Determine the [X, Y] coordinate at the center of the cell enclosing the given text.  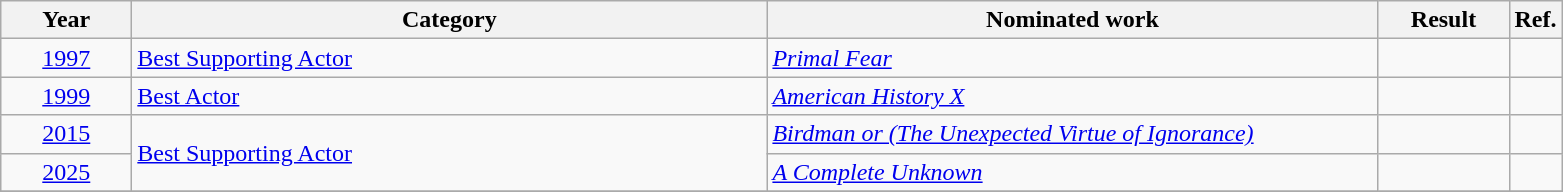
Birdman or (The Unexpected Virtue of Ignorance) [1072, 134]
2025 [66, 172]
Category [450, 20]
2015 [66, 134]
Best Actor [450, 96]
Year [66, 20]
Nominated work [1072, 20]
American History X [1072, 96]
Ref. [1536, 20]
A Complete Unknown [1072, 172]
1997 [66, 58]
Result [1444, 20]
Primal Fear [1072, 58]
1999 [66, 96]
